Determine the [x, y] coordinate at the center of the cell enclosing the given text.  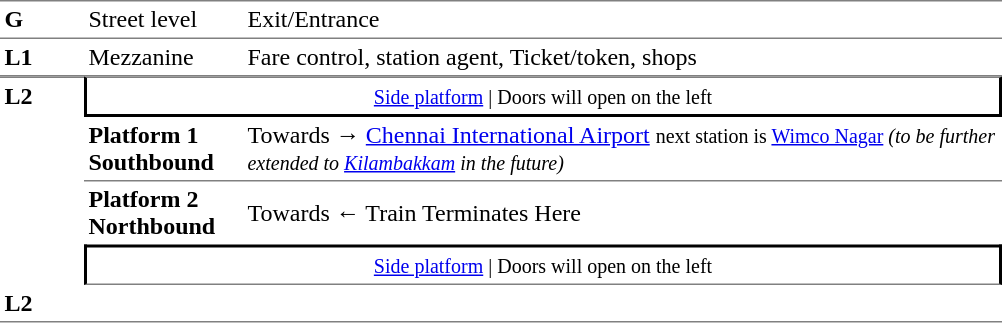
Fare control, station agent, Ticket/token, shops [622, 58]
Towards ← Train Terminates Here [622, 214]
Street level [164, 20]
Platform 2Northbound [164, 214]
L1 [42, 58]
G [42, 20]
Exit/Entrance [622, 20]
Platform 1Southbound [164, 149]
Towards → Chennai International Airport next station is Wimco Nagar (to be further extended to Kilambakkam in the future) [622, 149]
Mezzanine [164, 58]
